Scan for the cell matching the given text and deliver its (x, y) coordinate at center. 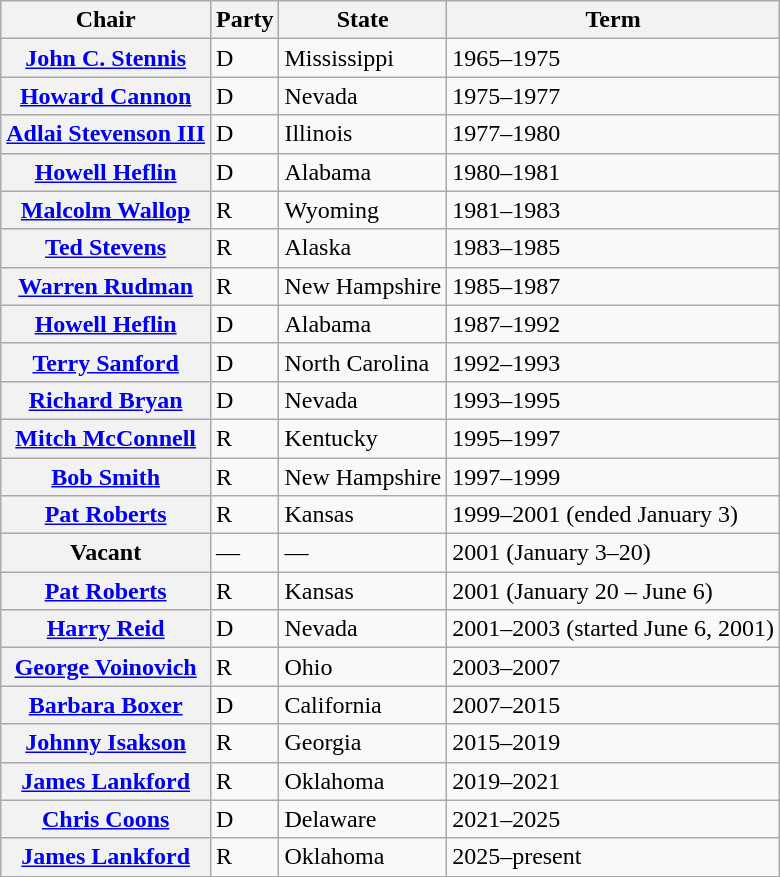
2001 (January 3–20) (614, 553)
1995–1997 (614, 438)
1987–1992 (614, 324)
1977–1980 (614, 134)
1980–1981 (614, 172)
2021–2025 (614, 819)
Johnny Isakson (106, 743)
North Carolina (363, 362)
Alaska (363, 248)
2001 (January 20 – June 6) (614, 591)
Party (245, 20)
Wyoming (363, 210)
Chris Coons (106, 819)
1992–1993 (614, 362)
2003–2007 (614, 667)
Kentucky (363, 438)
Howard Cannon (106, 96)
Ted Stevens (106, 248)
Chair (106, 20)
Warren Rudman (106, 286)
Ohio (363, 667)
1993–1995 (614, 400)
Adlai Stevenson III (106, 134)
Terry Sanford (106, 362)
John C. Stennis (106, 58)
State (363, 20)
Delaware (363, 819)
1981–1983 (614, 210)
Bob Smith (106, 477)
2007–2015 (614, 705)
Term (614, 20)
2025–present (614, 857)
2001–2003 (started June 6, 2001) (614, 629)
Harry Reid (106, 629)
1999–2001 (ended January 3) (614, 515)
California (363, 705)
Illinois (363, 134)
Georgia (363, 743)
Barbara Boxer (106, 705)
1975–1977 (614, 96)
2019–2021 (614, 781)
1985–1987 (614, 286)
1997–1999 (614, 477)
Richard Bryan (106, 400)
Malcolm Wallop (106, 210)
Mississippi (363, 58)
1965–1975 (614, 58)
George Voinovich (106, 667)
1983–1985 (614, 248)
2015–2019 (614, 743)
Vacant (106, 553)
Mitch McConnell (106, 438)
